Return (x, y) of the center of cell containing provided text 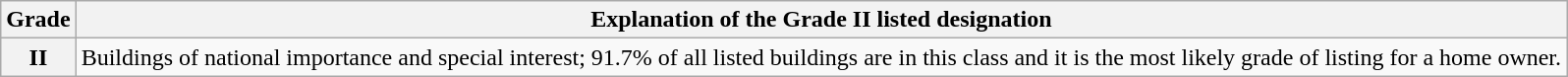
Grade (38, 20)
II (38, 57)
Explanation of the Grade II listed designation (821, 20)
